Provide the (x, y) coordinate of the cell's center where the given text is located.  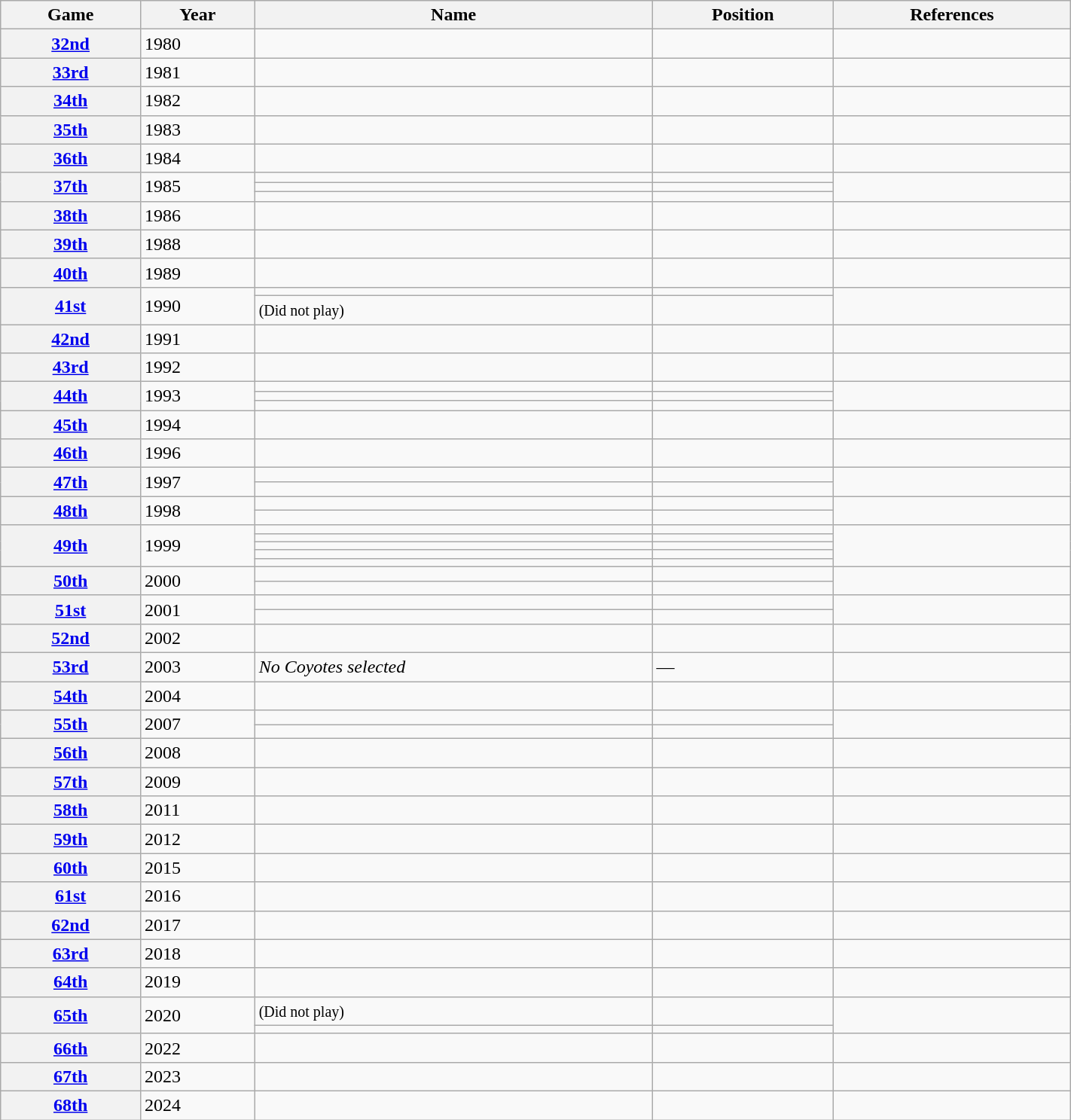
38th (71, 215)
67th (71, 1076)
2024 (198, 1105)
2016 (198, 896)
39th (71, 244)
1982 (198, 101)
63rd (71, 954)
1989 (198, 273)
Name (453, 15)
42nd (71, 338)
36th (71, 158)
1984 (198, 158)
50th (71, 581)
43rd (71, 368)
54th (71, 695)
Position (743, 15)
40th (71, 273)
2004 (198, 695)
2022 (198, 1048)
46th (71, 453)
References (952, 15)
59th (71, 839)
2019 (198, 982)
1999 (198, 545)
Game (71, 15)
2015 (198, 868)
58th (71, 810)
37th (71, 187)
1981 (198, 72)
61st (71, 896)
47th (71, 482)
2017 (198, 925)
Year (198, 15)
1991 (198, 338)
53rd (71, 667)
51st (71, 609)
45th (71, 425)
64th (71, 982)
2012 (198, 839)
65th (71, 1015)
55th (71, 725)
2011 (198, 810)
44th (71, 396)
2000 (198, 581)
No Coyotes selected (453, 667)
33rd (71, 72)
1985 (198, 187)
2009 (198, 782)
2007 (198, 725)
60th (71, 868)
2023 (198, 1076)
1990 (198, 306)
1994 (198, 425)
62nd (71, 925)
49th (71, 545)
1992 (198, 368)
1996 (198, 453)
1997 (198, 482)
2001 (198, 609)
34th (71, 101)
1980 (198, 44)
68th (71, 1105)
41st (71, 306)
1983 (198, 130)
57th (71, 782)
1998 (198, 511)
2018 (198, 954)
1988 (198, 244)
35th (71, 130)
32nd (71, 44)
2003 (198, 667)
66th (71, 1048)
— (743, 667)
52nd (71, 638)
1986 (198, 215)
2008 (198, 753)
48th (71, 511)
2020 (198, 1015)
2002 (198, 638)
56th (71, 753)
1993 (198, 396)
